Pinpoint the cell where the given text exists, returning its (x, y) midpoint coordinate. 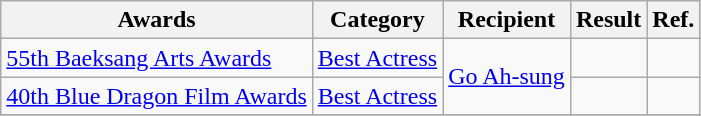
Awards (157, 20)
Recipient (507, 20)
Ref. (674, 20)
40th Blue Dragon Film Awards (157, 96)
55th Baeksang Arts Awards (157, 58)
Result (608, 20)
Category (377, 20)
Go Ah-sung (507, 77)
